Output the [X, Y] coordinate of the center of the cell containing the given text.  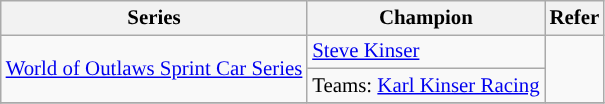
Series [154, 18]
Teams: Karl Kinser Racing [426, 85]
Steve Kinser [426, 51]
World of Outlaws Sprint Car Series [154, 68]
Champion [426, 18]
Refer [574, 18]
